Provide the (X, Y) coordinate of the cell's center where the given text is located.  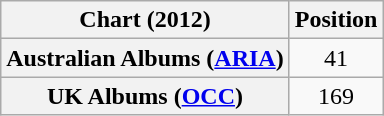
Chart (2012) (145, 20)
Position (336, 20)
UK Albums (OCC) (145, 96)
41 (336, 58)
Australian Albums (ARIA) (145, 58)
169 (336, 96)
